Return (X, Y) of the center of cell containing provided text 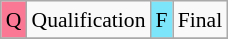
Q (14, 20)
Qualification (89, 20)
Final (200, 20)
F (162, 20)
